Determine the (X, Y) coordinate at the center of the cell enclosing the given text.  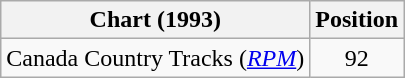
92 (357, 58)
Chart (1993) (156, 20)
Position (357, 20)
Canada Country Tracks (RPM) (156, 58)
